Pinpoint the cell where the given text exists, returning its [X, Y] midpoint coordinate. 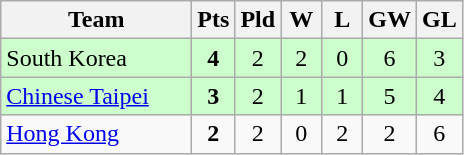
Hong Kong [96, 134]
W [302, 20]
Pld [258, 20]
Team [96, 20]
South Korea [96, 58]
GW [390, 20]
Pts [214, 20]
5 [390, 96]
GL [439, 20]
L [342, 20]
Chinese Taipei [96, 96]
